Return (x, y) of the center of cell containing provided text 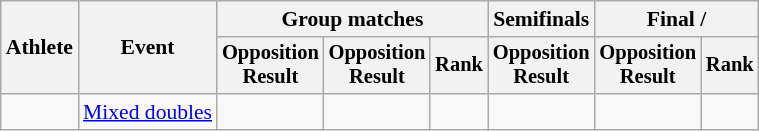
Final / (676, 19)
Event (148, 48)
Mixed doubles (148, 112)
Semifinals (542, 19)
Group matches (352, 19)
Athlete (40, 48)
